For the text-containing cell, return its midpoint in (x, y) coordinate format. 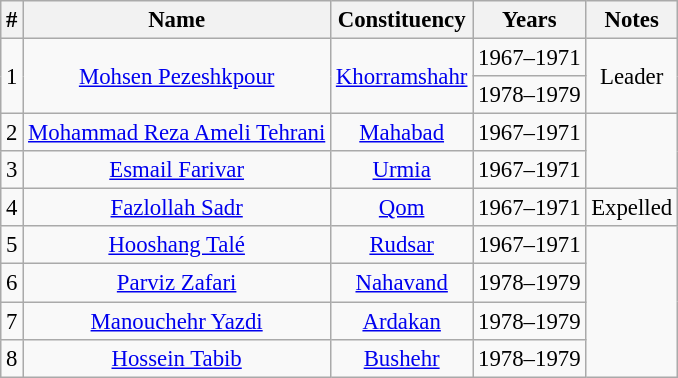
2 (12, 133)
Fazlollah Sadr (177, 208)
Esmail Farivar (177, 170)
6 (12, 283)
5 (12, 245)
Parviz Zafari (177, 283)
8 (12, 358)
Name (177, 20)
Leader (632, 76)
Expelled (632, 208)
Bushehr (402, 358)
Mahabad (402, 133)
Years (530, 20)
7 (12, 321)
Rudsar (402, 245)
Mohammad Reza Ameli Tehrani (177, 133)
4 (12, 208)
Notes (632, 20)
Qom (402, 208)
Urmia (402, 170)
Manouchehr Yazdi (177, 321)
Nahavand (402, 283)
Khorramshahr (402, 76)
Hossein Tabib (177, 358)
1 (12, 76)
Ardakan (402, 321)
3 (12, 170)
Hooshang Talé (177, 245)
Mohsen Pezeshkpour (177, 76)
# (12, 20)
Constituency (402, 20)
